Return [X, Y] of the center of cell containing provided text 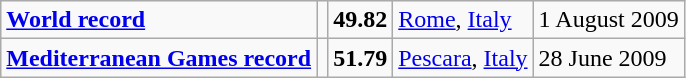
Rome, Italy [463, 20]
1 August 2009 [608, 20]
51.79 [360, 58]
Pescara, Italy [463, 58]
28 June 2009 [608, 58]
Mediterranean Games record [159, 58]
World record [159, 20]
49.82 [360, 20]
